Return (x, y) of the center of cell containing provided text 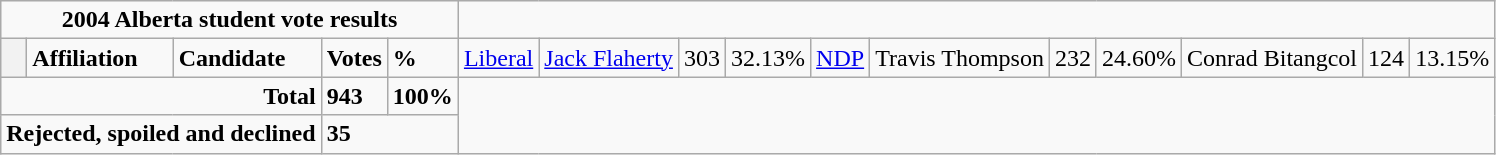
943 (354, 96)
Total (161, 96)
% (422, 58)
2004 Alberta student vote results (230, 20)
Jack Flaherty (609, 58)
124 (1386, 58)
Liberal (498, 58)
100% (422, 96)
Travis Thompson (960, 58)
303 (702, 58)
13.15% (1452, 58)
NDP (840, 58)
32.13% (768, 58)
24.60% (1138, 58)
Votes (354, 58)
Rejected, spoiled and declined (161, 134)
Candidate (247, 58)
35 (390, 134)
Conrad Bitangcol (1272, 58)
232 (1072, 58)
Affiliation (100, 58)
